From the cell containing the given text, extract its center point as (x, y) coordinate. 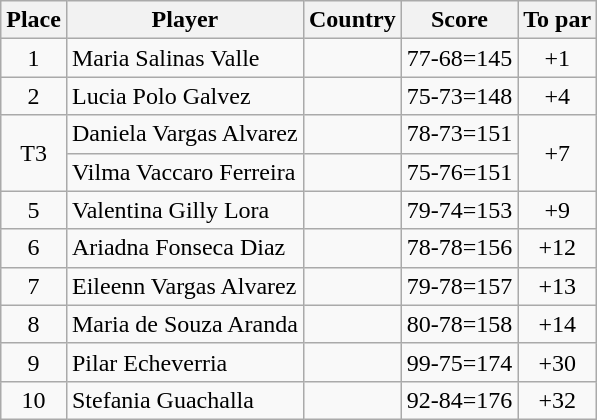
10 (34, 400)
Stefania Guachalla (184, 400)
Lucia Polo Galvez (184, 96)
+1 (558, 58)
Eileenn Vargas Alvarez (184, 286)
8 (34, 324)
+9 (558, 210)
+32 (558, 400)
T3 (34, 153)
9 (34, 362)
2 (34, 96)
99-75=174 (460, 362)
Daniela Vargas Alvarez (184, 134)
79-78=157 (460, 286)
Player (184, 20)
77-68=145 (460, 58)
92-84=176 (460, 400)
+30 (558, 362)
75-76=151 (460, 172)
7 (34, 286)
+13 (558, 286)
6 (34, 248)
Country (352, 20)
+4 (558, 96)
75-73=148 (460, 96)
Pilar Echeverria (184, 362)
To par (558, 20)
Place (34, 20)
+7 (558, 153)
+12 (558, 248)
78-73=151 (460, 134)
79-74=153 (460, 210)
80-78=158 (460, 324)
Maria Salinas Valle (184, 58)
Score (460, 20)
Ariadna Fonseca Diaz (184, 248)
Valentina Gilly Lora (184, 210)
Maria de Souza Aranda (184, 324)
5 (34, 210)
+14 (558, 324)
78-78=156 (460, 248)
1 (34, 58)
Vilma Vaccaro Ferreira (184, 172)
